Determine the (X, Y) coordinate at the center of the cell enclosing the given text.  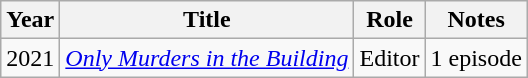
2021 (30, 58)
Notes (476, 20)
1 episode (476, 58)
Year (30, 20)
Role (390, 20)
Editor (390, 58)
Title (207, 20)
Only Murders in the Building (207, 58)
